Identify which cell holds the provided text, then report its [X, Y] central coordinate. 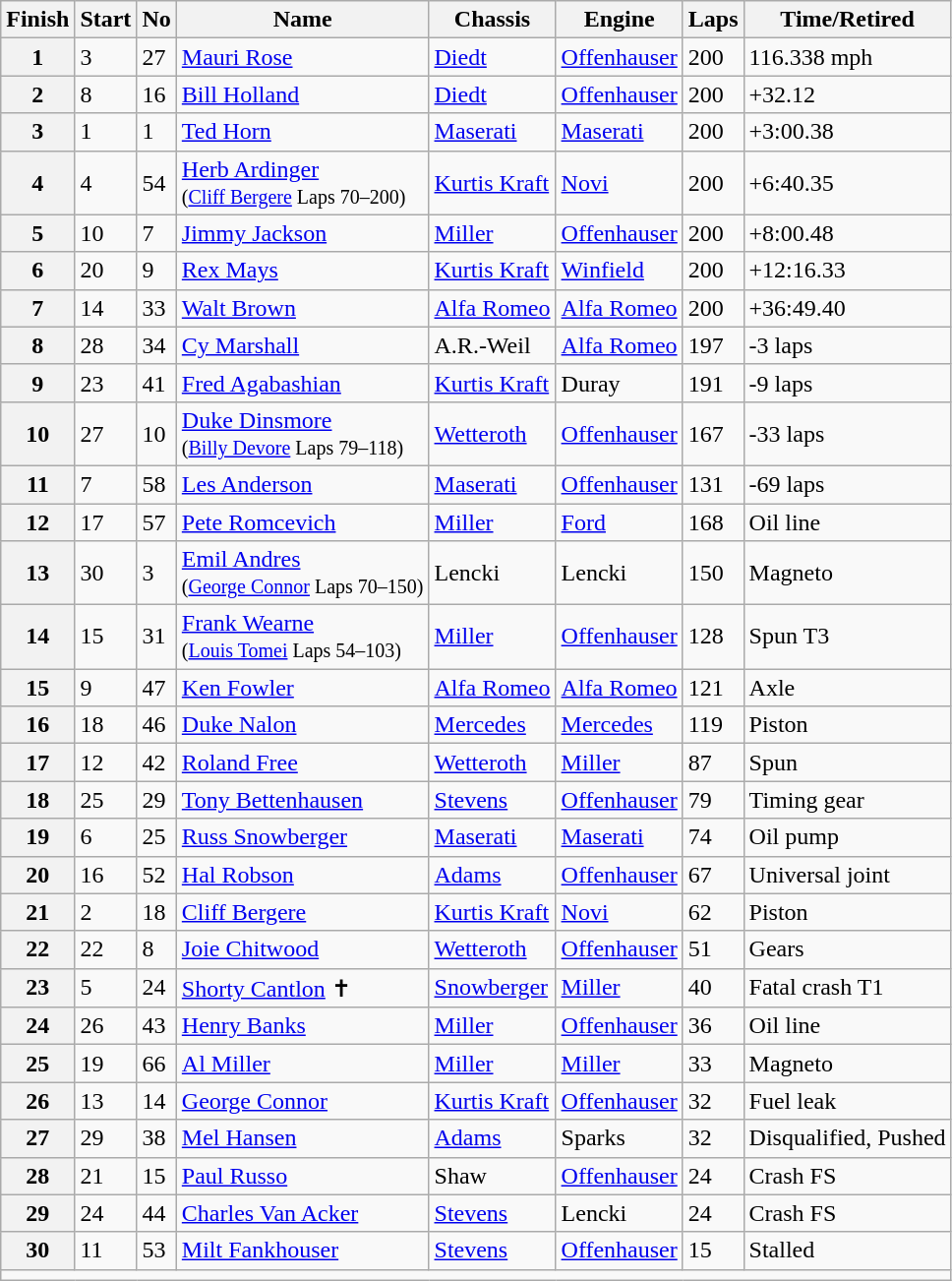
Duke Dinsmore(Billy Devore Laps 79–118) [303, 433]
74 [713, 837]
Roland Free [303, 762]
Rex Mays [303, 271]
191 [713, 383]
Time/Retired [848, 20]
57 [156, 522]
150 [713, 573]
Disqualified, Pushed [848, 1138]
-69 laps [848, 484]
Mel Hansen [303, 1138]
Shorty Cantlon ✝ [303, 988]
67 [713, 875]
Snowberger [492, 988]
Ken Fowler [303, 688]
Charles Van Acker [303, 1213]
Shaw [492, 1176]
46 [156, 725]
87 [713, 762]
40 [713, 988]
34 [156, 345]
42 [156, 762]
54 [156, 183]
No [156, 20]
Frank Wearne(Louis Tomei Laps 54–103) [303, 638]
119 [713, 725]
Duray [620, 383]
Fred Agabashian [303, 383]
George Connor [303, 1101]
Timing gear [848, 800]
Gears [848, 949]
Milt Fankhouser [303, 1250]
Pete Romcevich [303, 522]
128 [713, 638]
116.338 mph [848, 57]
+8:00.48 [848, 233]
-3 laps [848, 345]
Fuel leak [848, 1101]
Henry Banks [303, 1026]
131 [713, 484]
Mauri Rose [303, 57]
Laps [713, 20]
+12:16.33 [848, 271]
Russ Snowberger [303, 837]
Sparks [620, 1138]
Fatal crash T1 [848, 988]
+32.12 [848, 94]
Chassis [492, 20]
Bill Holland [303, 94]
Les Anderson [303, 484]
31 [156, 638]
Hal Robson [303, 875]
Jimmy Jackson [303, 233]
53 [156, 1250]
Cy Marshall [303, 345]
Joie Chitwood [303, 949]
Tony Bettenhausen [303, 800]
Cliff Bergere [303, 912]
Ted Horn [303, 132]
168 [713, 522]
Paul Russo [303, 1176]
Duke Nalon [303, 725]
79 [713, 800]
Universal joint [848, 875]
197 [713, 345]
Start [106, 20]
41 [156, 383]
Al Miller [303, 1064]
Herb Ardinger(Cliff Bergere Laps 70–200) [303, 183]
Name [303, 20]
38 [156, 1138]
Walt Brown [303, 308]
+6:40.35 [848, 183]
Engine [620, 20]
A.R.-Weil [492, 345]
Oil pump [848, 837]
47 [156, 688]
-33 laps [848, 433]
Stalled [848, 1250]
Ford [620, 522]
121 [713, 688]
Emil Andres(George Connor Laps 70–150) [303, 573]
62 [713, 912]
52 [156, 875]
36 [713, 1026]
Finish [37, 20]
58 [156, 484]
Axle [848, 688]
Winfield [620, 271]
Spun T3 [848, 638]
+36:49.40 [848, 308]
+3:00.38 [848, 132]
51 [713, 949]
43 [156, 1026]
167 [713, 433]
66 [156, 1064]
Spun [848, 762]
44 [156, 1213]
-9 laps [848, 383]
